Return [x, y] of the center of cell containing provided text 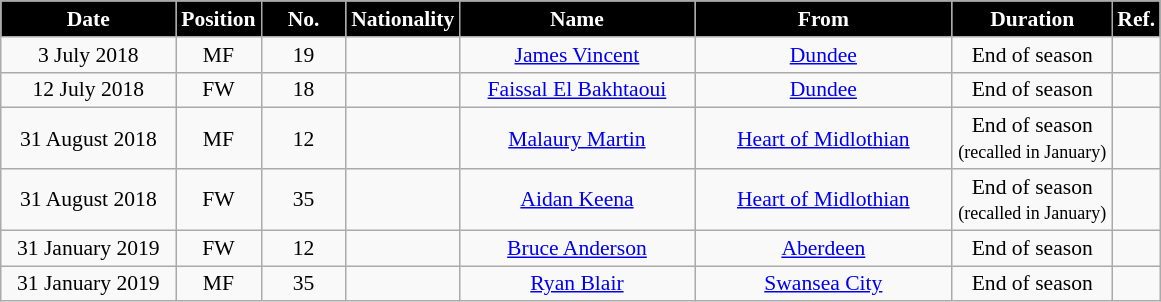
Malaury Martin [576, 138]
Faissal El Bakhtaoui [576, 90]
No. [304, 19]
Date [88, 19]
James Vincent [576, 55]
Duration [1032, 19]
From [824, 19]
Ref. [1136, 19]
Nationality [402, 19]
Aberdeen [824, 248]
Ryan Blair [576, 284]
Position [218, 19]
Name [576, 19]
19 [304, 55]
Bruce Anderson [576, 248]
18 [304, 90]
Swansea City [824, 284]
12 July 2018 [88, 90]
Aidan Keena [576, 200]
3 July 2018 [88, 55]
